Output the [X, Y] coordinate of the center of the cell containing the given text.  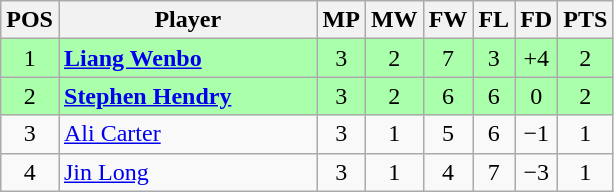
+4 [536, 58]
FL [494, 20]
FD [536, 20]
Player [188, 20]
Jin Long [188, 172]
Ali Carter [188, 134]
−1 [536, 134]
FW [448, 20]
Liang Wenbo [188, 58]
POS [30, 20]
−3 [536, 172]
PTS [586, 20]
5 [448, 134]
MW [394, 20]
0 [536, 96]
MP [341, 20]
Stephen Hendry [188, 96]
